Provide the [x, y] coordinate of the cell's center where the given text is located.  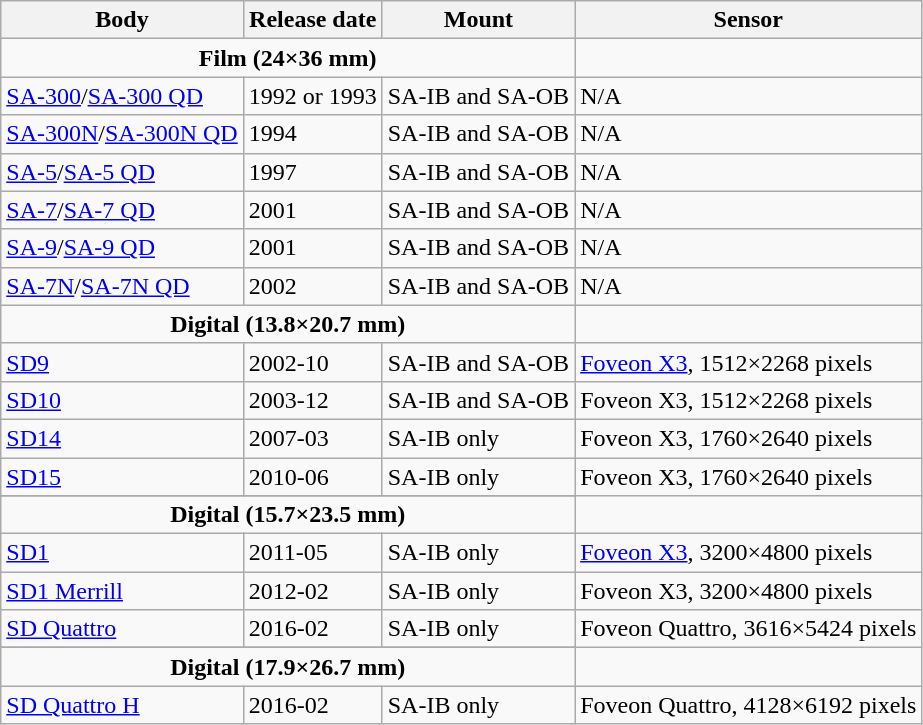
2003-12 [312, 400]
Body [122, 20]
SA-300/SA-300 QD [122, 96]
1997 [312, 172]
SD15 [122, 477]
1994 [312, 134]
2002 [312, 286]
1992 or 1993 [312, 96]
Sensor [748, 20]
SD1 Merrill [122, 591]
2012-02 [312, 591]
Foveon Quattro, 4128×6192 pixels [748, 705]
SD1 [122, 553]
Mount [478, 20]
SD Quattro [122, 629]
SA-5/SA-5 QD [122, 172]
SD9 [122, 362]
2010-06 [312, 477]
2007-03 [312, 438]
SD14 [122, 438]
Digital (15.7×23.5 mm) [288, 515]
SA-7N/SA-7N QD [122, 286]
SA-300N/SA-300N QD [122, 134]
2002-10 [312, 362]
Foveon Quattro, 3616×5424 pixels [748, 629]
Digital (17.9×26.7 mm) [288, 667]
Film (24×36 mm) [288, 58]
SD10 [122, 400]
SA-9/SA-9 QD [122, 248]
Release date [312, 20]
SD Quattro H [122, 705]
SA-7/SA-7 QD [122, 210]
2011-05 [312, 553]
Digital (13.8×20.7 mm) [288, 324]
